Find where the given text appears and provide that cell's center as [x, y] coordinate. 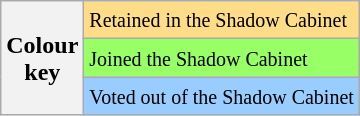
Retained in the Shadow Cabinet [222, 20]
Joined the Shadow Cabinet [222, 58]
Voted out of the Shadow Cabinet [222, 96]
Colourkey [42, 58]
